Capture the cell that displays the provided text and extract its [X, Y] central coordinate. 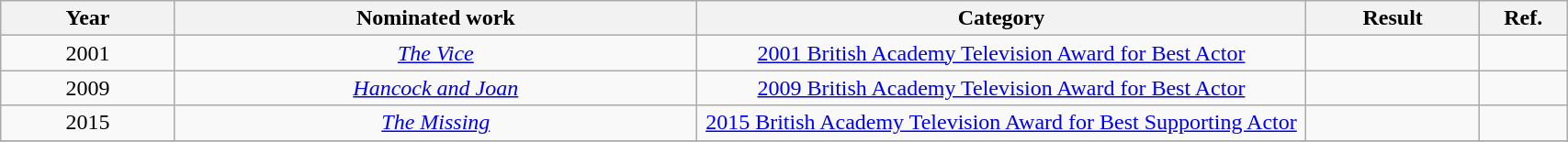
Hancock and Joan [435, 88]
2009 [88, 88]
Ref. [1523, 18]
2001 [88, 53]
The Vice [435, 53]
Year [88, 18]
The Missing [435, 123]
Nominated work [435, 18]
2009 British Academy Television Award for Best Actor [1001, 88]
2015 [88, 123]
2015 British Academy Television Award for Best Supporting Actor [1001, 123]
Category [1001, 18]
2001 British Academy Television Award for Best Actor [1001, 53]
Result [1393, 18]
